Detect which cell encompasses the target text, then output its [X, Y] center coordinate. 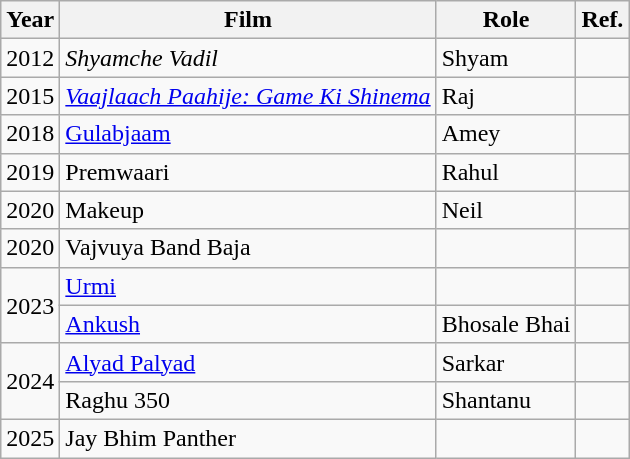
Vajvuya Band Baja [248, 248]
2012 [30, 58]
2018 [30, 134]
Shyam [506, 58]
Gulabjaam [248, 134]
Makeup [248, 210]
Raj [506, 96]
Neil [506, 210]
Jay Bhim Panther [248, 438]
2019 [30, 172]
Ref. [602, 20]
Film [248, 20]
Ankush [248, 324]
Vaajlaach Paahije: Game Ki Shinema [248, 96]
2015 [30, 96]
Role [506, 20]
Amey [506, 134]
Alyad Palyad [248, 362]
2024 [30, 381]
2025 [30, 438]
Year [30, 20]
Raghu 350 [248, 400]
Premwaari [248, 172]
2023 [30, 305]
Shantanu [506, 400]
Shyamche Vadil [248, 58]
Rahul [506, 172]
Urmi [248, 286]
Bhosale Bhai [506, 324]
Sarkar [506, 362]
